Provide the (X, Y) coordinate of the cell's center where the given text is located.  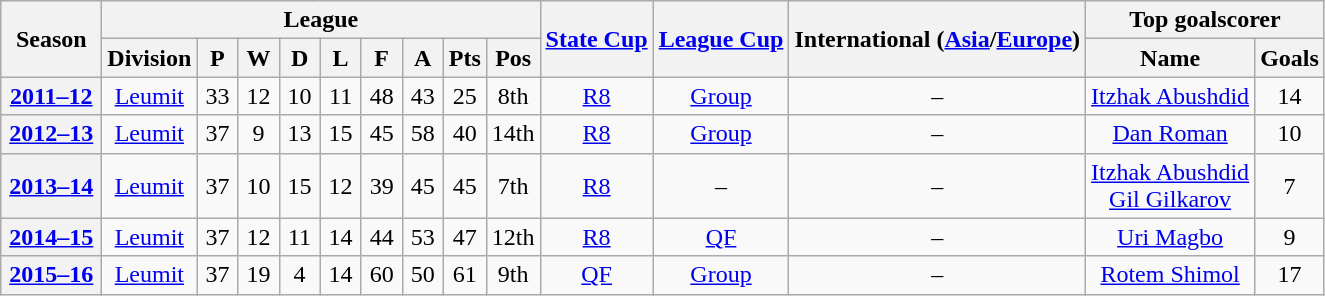
19 (258, 275)
33 (218, 96)
9th (513, 275)
2013–14 (52, 186)
48 (382, 96)
8th (513, 96)
2015–16 (52, 275)
State Cup (596, 39)
40 (464, 134)
47 (464, 237)
Uri Magbo (1170, 237)
44 (382, 237)
2014–15 (52, 237)
Name (1170, 58)
25 (464, 96)
14th (513, 134)
13 (300, 134)
12th (513, 237)
W (258, 58)
7th (513, 186)
Season (52, 39)
A (422, 58)
53 (422, 237)
58 (422, 134)
2011–12 (52, 96)
Itzhak AbushdidGil Gilkarov (1170, 186)
Dan Roman (1170, 134)
17 (1290, 275)
P (218, 58)
43 (422, 96)
Division (150, 58)
Pts (464, 58)
4 (300, 275)
50 (422, 275)
2012–13 (52, 134)
F (382, 58)
Goals (1290, 58)
Itzhak Abushdid (1170, 96)
7 (1290, 186)
International (Asia/Europe) (938, 39)
D (300, 58)
Pos (513, 58)
60 (382, 275)
L (340, 58)
39 (382, 186)
Top goalscorer (1206, 20)
61 (464, 275)
League Cup (721, 39)
League (321, 20)
Rotem Shimol (1170, 275)
